Determine the [x, y] coordinate at the center of the cell enclosing the given text.  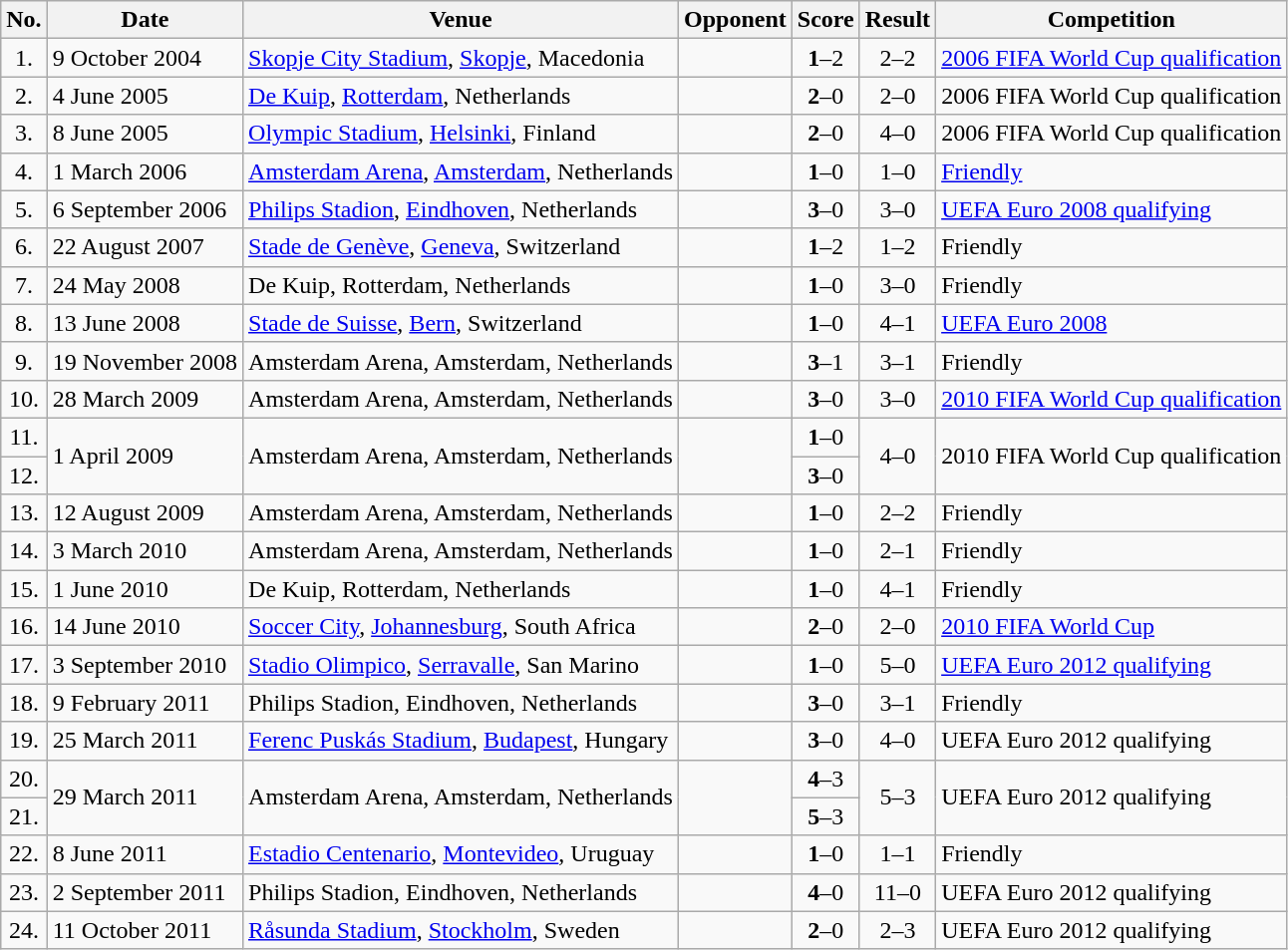
11. [24, 437]
9. [24, 361]
No. [24, 20]
17. [24, 665]
5. [24, 209]
2–3 [897, 930]
Competition [1112, 20]
2. [24, 96]
23. [24, 892]
12 August 2009 [145, 513]
15. [24, 589]
Stadio Olimpico, Serravalle, San Marino [461, 665]
29 March 2011 [145, 797]
24. [24, 930]
UEFA Euro 2008 [1112, 323]
Score [825, 20]
Venue [461, 20]
Skopje City Stadium, Skopje, Macedonia [461, 58]
Opponent [736, 20]
4 June 2005 [145, 96]
28 March 2009 [145, 399]
13. [24, 513]
UEFA Euro 2008 qualifying [1112, 209]
4–3 [825, 779]
3. [24, 134]
2 September 2011 [145, 892]
18. [24, 703]
14. [24, 551]
25 March 2011 [145, 741]
3 September 2010 [145, 665]
Date [145, 20]
Olympic Stadium, Helsinki, Finland [461, 134]
7. [24, 285]
6 September 2006 [145, 209]
Result [897, 20]
21. [24, 816]
Råsunda Stadium, Stockholm, Sweden [461, 930]
14 June 2010 [145, 627]
Estadio Centenario, Montevideo, Uruguay [461, 854]
Stade de Genève, Geneva, Switzerland [461, 247]
9 February 2011 [145, 703]
1 March 2006 [145, 171]
22. [24, 854]
22 August 2007 [145, 247]
8 June 2005 [145, 134]
3 March 2010 [145, 551]
8 June 2011 [145, 854]
9 October 2004 [145, 58]
8. [24, 323]
1 April 2009 [145, 456]
12. [24, 475]
11 October 2011 [145, 930]
4. [24, 171]
5–0 [897, 665]
19 November 2008 [145, 361]
1–1 [897, 854]
19. [24, 741]
20. [24, 779]
6. [24, 247]
1. [24, 58]
1 June 2010 [145, 589]
Soccer City, Johannesburg, South Africa [461, 627]
13 June 2008 [145, 323]
2–1 [897, 551]
Stade de Suisse, Bern, Switzerland [461, 323]
2010 FIFA World Cup [1112, 627]
11–0 [897, 892]
10. [24, 399]
16. [24, 627]
24 May 2008 [145, 285]
Ferenc Puskás Stadium, Budapest, Hungary [461, 741]
